For the text-containing cell, return its midpoint in (X, Y) coordinate format. 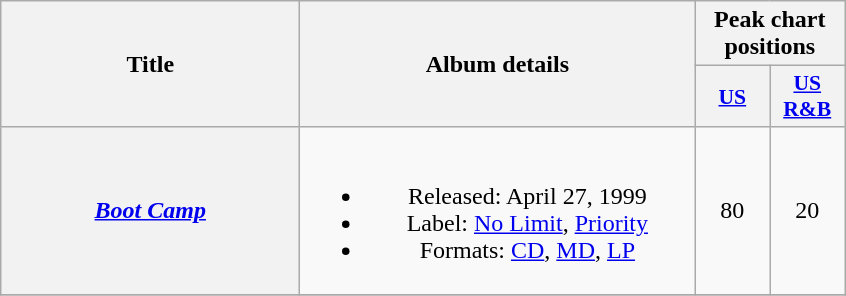
Title (150, 64)
20 (808, 210)
Boot Camp (150, 210)
Released: April 27, 1999Label: No Limit, PriorityFormats: CD, MD, LP (498, 210)
Peak chart positions (770, 34)
US (732, 96)
Album details (498, 64)
US R&B (808, 96)
80 (732, 210)
